Capture the cell that displays the provided text and extract its (x, y) central coordinate. 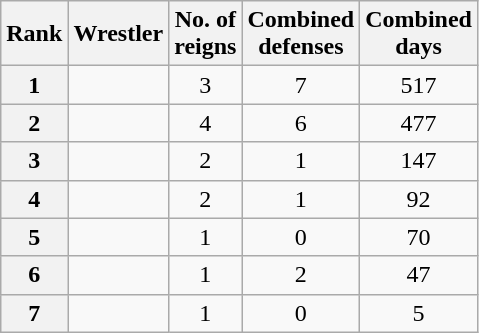
477 (419, 123)
70 (419, 237)
47 (419, 275)
147 (419, 161)
Rank (34, 34)
92 (419, 199)
Wrestler (118, 34)
517 (419, 85)
Combineddays (419, 34)
No. ofreigns (206, 34)
Combineddefenses (301, 34)
